Determine the (x, y) coordinate at the center of the cell enclosing the given text.  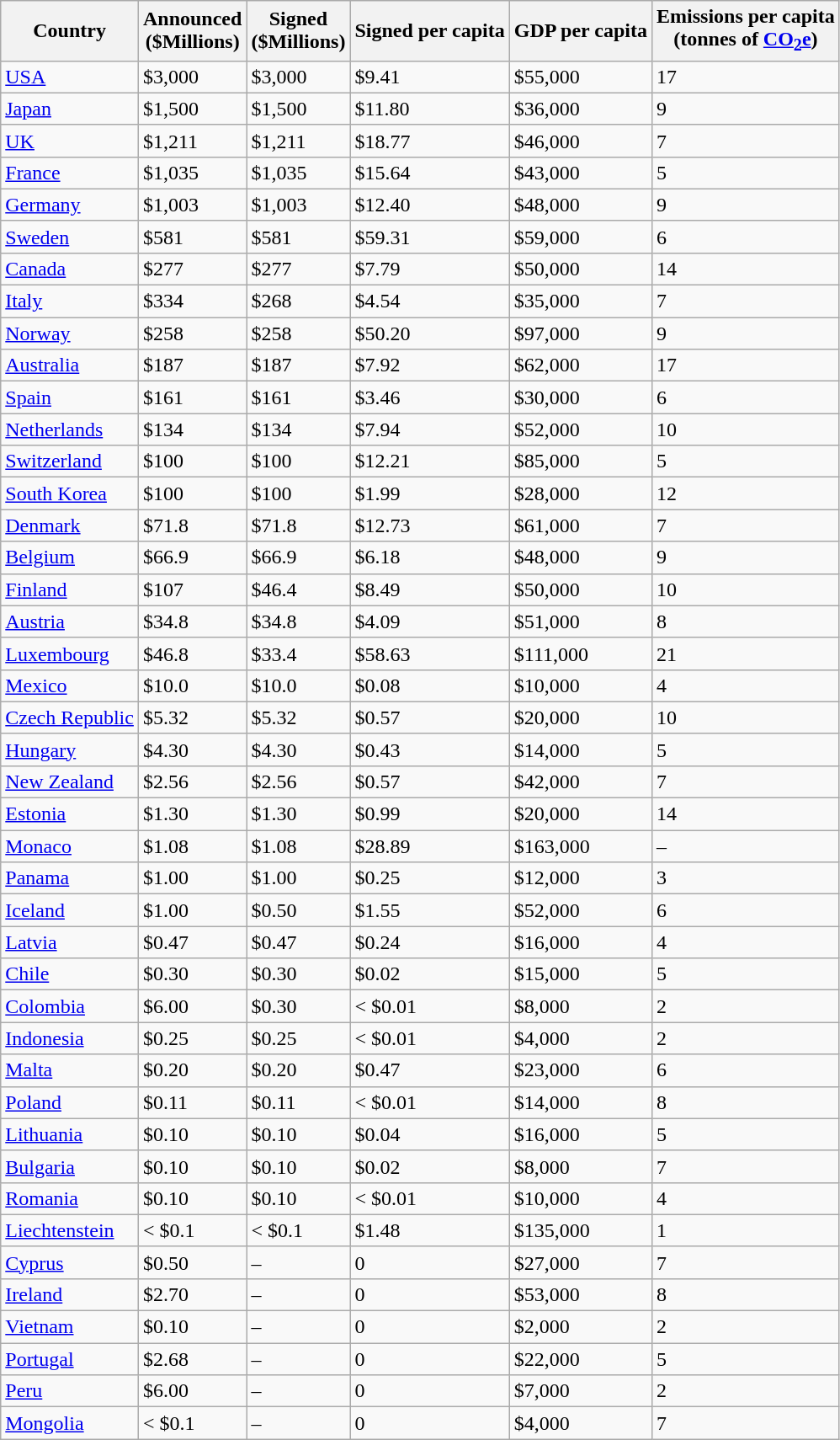
$27,000 (581, 1262)
Ireland (70, 1294)
Germany (70, 205)
$12.40 (429, 205)
Mongolia (70, 1423)
Colombia (70, 1006)
Romania (70, 1198)
Liechtenstein (70, 1230)
Canada (70, 269)
$12,000 (581, 878)
$50.20 (429, 333)
Bulgaria (70, 1166)
Signed ($Millions) (298, 30)
$18.77 (429, 141)
Vietnam (70, 1327)
$55,000 (581, 77)
Announced ($Millions) (192, 30)
Austria (70, 621)
Spain (70, 397)
$62,000 (581, 365)
South Korea (70, 493)
Denmark (70, 525)
Finland (70, 589)
Cyprus (70, 1262)
Poland (70, 1102)
Hungary (70, 749)
$15,000 (581, 974)
Italy (70, 301)
$4.09 (429, 621)
Country (70, 30)
$2.68 (192, 1359)
Chile (70, 974)
$2.70 (192, 1294)
Switzerland (70, 461)
$36,000 (581, 109)
USA (70, 77)
Peru (70, 1391)
Estonia (70, 814)
$22,000 (581, 1359)
$97,000 (581, 333)
$0.24 (429, 942)
$15.64 (429, 173)
$4.54 (429, 301)
$59.31 (429, 237)
$33.4 (298, 653)
$111,000 (581, 653)
Australia (70, 365)
$163,000 (581, 846)
$2,000 (581, 1327)
$28.89 (429, 846)
$30,000 (581, 397)
$12.21 (429, 461)
Sweden (70, 237)
$43,000 (581, 173)
$7.79 (429, 269)
12 (746, 493)
UK (70, 141)
$35,000 (581, 301)
$28,000 (581, 493)
Portugal (70, 1359)
Emissions per capita (tonnes of CO2e) (746, 30)
$11.80 (429, 109)
$23,000 (581, 1070)
GDP per capita (581, 30)
$42,000 (581, 781)
$53,000 (581, 1294)
$1.99 (429, 493)
$1.55 (429, 910)
$59,000 (581, 237)
Japan (70, 109)
$1.48 (429, 1230)
$3.46 (429, 397)
Norway (70, 333)
Luxembourg (70, 653)
1 (746, 1230)
France (70, 173)
3 (746, 878)
$7.92 (429, 365)
Monaco (70, 846)
Mexico (70, 685)
Latvia (70, 942)
Iceland (70, 910)
$46.4 (298, 589)
$107 (192, 589)
Lithuania (70, 1134)
Czech Republic (70, 717)
Indonesia (70, 1038)
$0.04 (429, 1134)
Belgium (70, 557)
Signed per capita (429, 30)
Netherlands (70, 429)
$85,000 (581, 461)
$51,000 (581, 621)
21 (746, 653)
$12.73 (429, 525)
Panama (70, 878)
$61,000 (581, 525)
$268 (298, 301)
$0.99 (429, 814)
$0.43 (429, 749)
$334 (192, 301)
$7.94 (429, 429)
New Zealand (70, 781)
$6.18 (429, 557)
$8.49 (429, 589)
Malta (70, 1070)
$0.08 (429, 685)
$58.63 (429, 653)
$7,000 (581, 1391)
$46.8 (192, 653)
$135,000 (581, 1230)
$9.41 (429, 77)
$46,000 (581, 141)
